Extract the [X, Y] coordinate from the center of the cell holding the provided text.  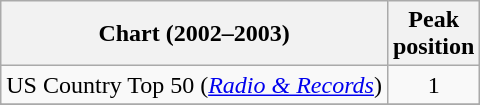
1 [433, 85]
US Country Top 50 (Radio & Records) [194, 85]
Chart (2002–2003) [194, 34]
Peakposition [433, 34]
